Return (x, y) of the center of cell containing provided text 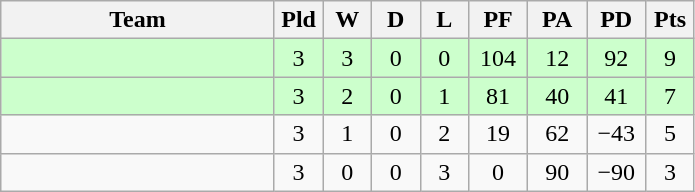
PD (616, 20)
−43 (616, 134)
12 (558, 58)
81 (498, 96)
5 (670, 134)
40 (558, 96)
−90 (616, 172)
9 (670, 58)
104 (498, 58)
Pts (670, 20)
41 (616, 96)
92 (616, 58)
19 (498, 134)
PA (558, 20)
90 (558, 172)
7 (670, 96)
PF (498, 20)
L (444, 20)
W (348, 20)
Team (138, 20)
62 (558, 134)
D (396, 20)
Pld (298, 20)
